From the cell containing the given text, extract its center point as (X, Y) coordinate. 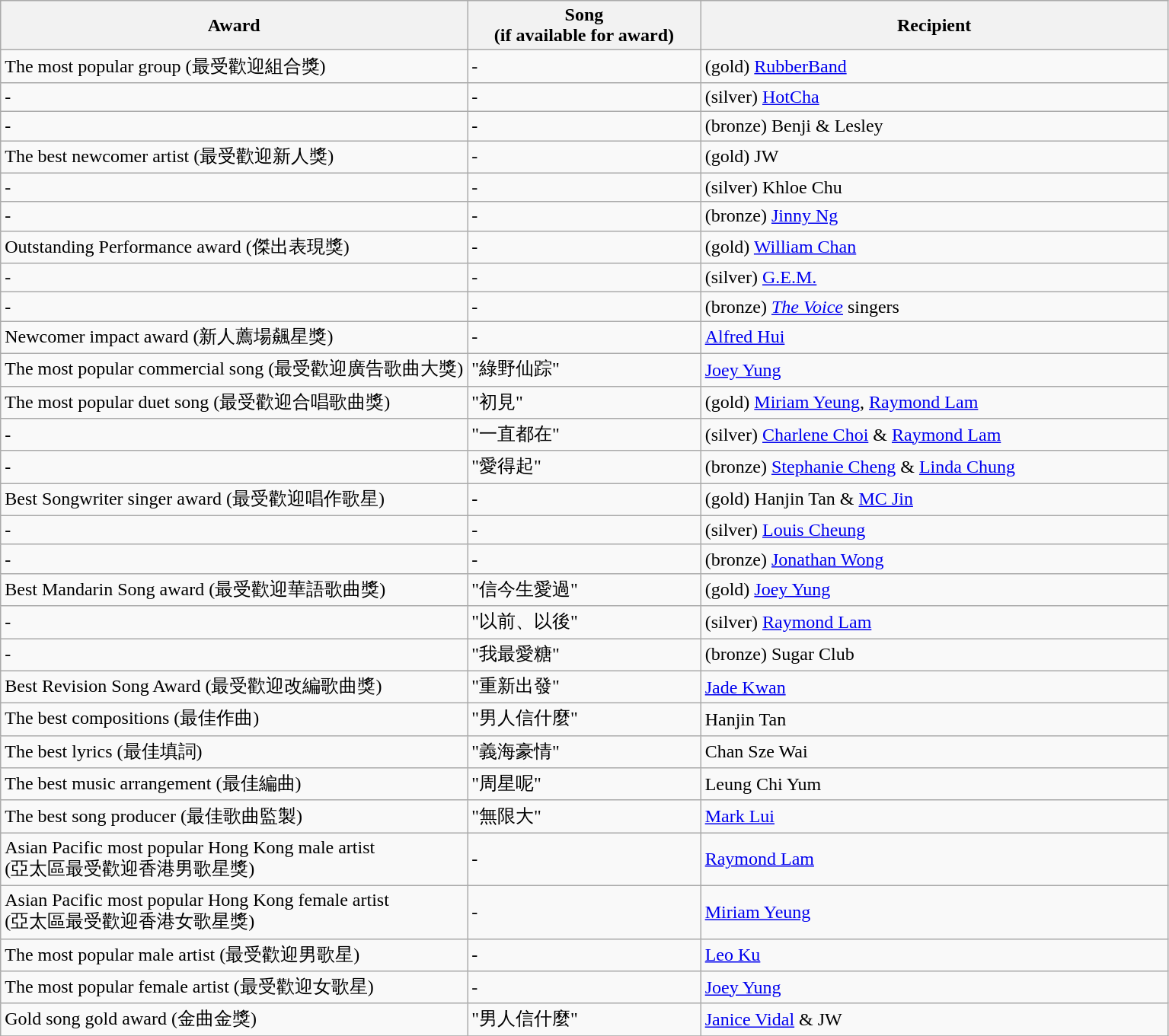
Recipient (934, 26)
(bronze) Stephanie Cheng & Linda Chung (934, 467)
"無限大" (584, 816)
"以前、以後" (584, 623)
Award (235, 26)
Leo Ku (934, 955)
(silver) Khloe Chu (934, 187)
"愛得起" (584, 467)
The most popular male artist (最受歡迎男歌星) (235, 955)
(gold) JW (934, 157)
The best song producer (最佳歌曲監製) (235, 816)
The best lyrics (最佳填詞) (235, 752)
"信今生愛過" (584, 589)
(silver) HotCha (934, 97)
Asian Pacific most popular Hong Kong male artist(亞太區最受歡迎香港男歌星獎) (235, 859)
Mark Lui (934, 816)
The best compositions (最佳作曲) (235, 720)
Janice Vidal & JW (934, 1020)
Asian Pacific most popular Hong Kong female artist(亞太區最受歡迎香港女歌星獎) (235, 912)
(gold) Hanjin Tan & MC Jin (934, 499)
(gold) RubberBand (934, 67)
(silver) Louis Cheung (934, 530)
(bronze) Benji & Lesley (934, 126)
(silver) G.E.M. (934, 278)
Newcomer impact award (新人薦場飆星獎) (235, 338)
"一直都在" (584, 435)
Best Mandarin Song award (最受歡迎華語歌曲獎) (235, 589)
(silver) Charlene Choi & Raymond Lam (934, 435)
"初見" (584, 402)
The most popular female artist (最受歡迎女歌星) (235, 988)
The most popular commercial song (最受歡迎廣告歌曲大獎) (235, 370)
Outstanding Performance award (傑出表現獎) (235, 247)
(gold) Miriam Yeung, Raymond Lam (934, 402)
(bronze) The Voice singers (934, 307)
Jade Kwan (934, 687)
The best newcomer artist (最受歡迎新人獎) (235, 157)
Miriam Yeung (934, 912)
Raymond Lam (934, 859)
Gold song gold award (金曲金獎) (235, 1020)
Song(if available for award) (584, 26)
"我最愛糖" (584, 655)
"重新出發" (584, 687)
The most popular group (最受歡迎組合獎) (235, 67)
Best Songwriter singer award (最受歡迎唱作歌星) (235, 499)
"義海豪情" (584, 752)
The most popular duet song (最受歡迎合唱歌曲獎) (235, 402)
Leung Chi Yum (934, 784)
"周星呢" (584, 784)
(bronze) Jonathan Wong (934, 559)
Best Revision Song Award (最受歡迎改編歌曲獎) (235, 687)
(gold) William Chan (934, 247)
"綠野仙踪" (584, 370)
The best music arrangement (最佳編曲) (235, 784)
Hanjin Tan (934, 720)
(gold) Joey Yung (934, 589)
Chan Sze Wai (934, 752)
(bronze) Jinny Ng (934, 216)
Alfred Hui (934, 338)
(silver) Raymond Lam (934, 623)
(bronze) Sugar Club (934, 655)
